Find where the given text appears and provide that cell's center as (x, y) coordinate. 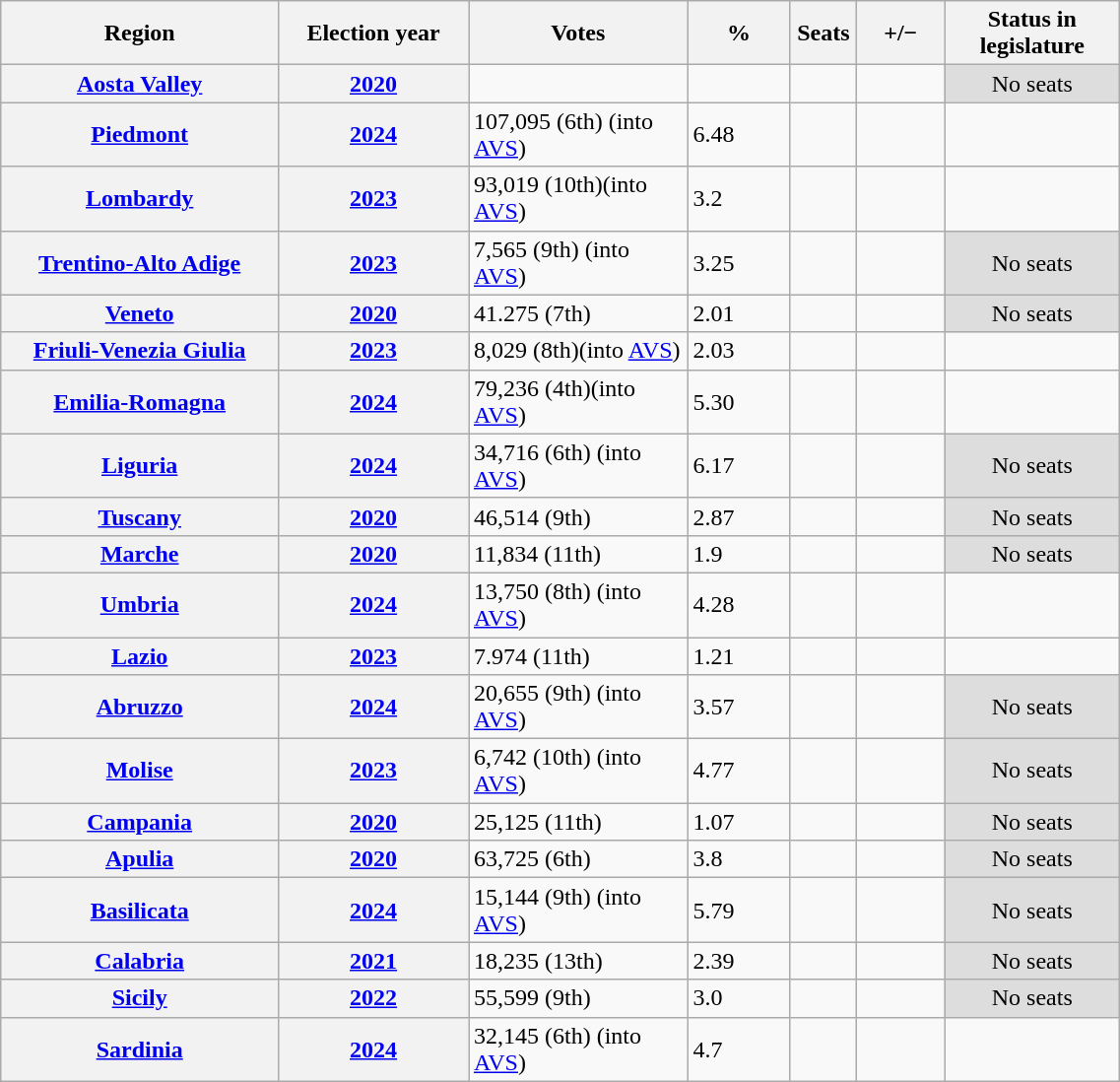
Sicily (140, 998)
Lazio (140, 655)
Sardinia (140, 1048)
Tuscany (140, 516)
2.39 (739, 961)
32,145 (6th) (into AVS) (579, 1048)
Basilicata (140, 911)
Votes (579, 34)
Calabria (140, 961)
107,095 (6th) (into AVS) (579, 134)
41.275 (7th) (579, 313)
Apulia (140, 859)
Piedmont (140, 134)
2.01 (739, 313)
+/− (900, 34)
4.7 (739, 1048)
Marche (140, 554)
93,019 (10th)(into AVS) (579, 199)
20,655 (9th) (into AVS) (579, 708)
7.974 (11th) (579, 655)
46,514 (9th) (579, 516)
Election year (374, 34)
Emilia-Romagna (140, 402)
13,750 (8th) (into AVS) (579, 605)
Campania (140, 822)
18,235 (13th) (579, 961)
Molise (140, 771)
% (739, 34)
6.17 (739, 465)
5.30 (739, 402)
8,029 (8th)(into AVS) (579, 351)
Friuli-Venezia Giulia (140, 351)
34,716 (6th) (into AVS) (579, 465)
4.28 (739, 605)
3.8 (739, 859)
3.0 (739, 998)
Region (140, 34)
2.03 (739, 351)
2022 (374, 998)
2.87 (739, 516)
1.21 (739, 655)
Abruzzo (140, 708)
11,834 (11th) (579, 554)
5.79 (739, 911)
3.57 (739, 708)
6,742 (10th) (into AVS) (579, 771)
55,599 (9th) (579, 998)
4.77 (739, 771)
6.48 (739, 134)
Liguria (140, 465)
Aosta Valley (140, 84)
3.2 (739, 199)
1.9 (739, 554)
Lombardy (140, 199)
25,125 (11th) (579, 822)
2021 (374, 961)
Trentino-Alto Adige (140, 262)
63,725 (6th) (579, 859)
3.25 (739, 262)
15,144 (9th) (into AVS) (579, 911)
79,236 (4th)(into AVS) (579, 402)
1.07 (739, 822)
Veneto (140, 313)
Seats (824, 34)
7,565 (9th) (into AVS) (579, 262)
Status in legislature (1032, 34)
Umbria (140, 605)
